For the text-containing cell, return its midpoint in [x, y] coordinate format. 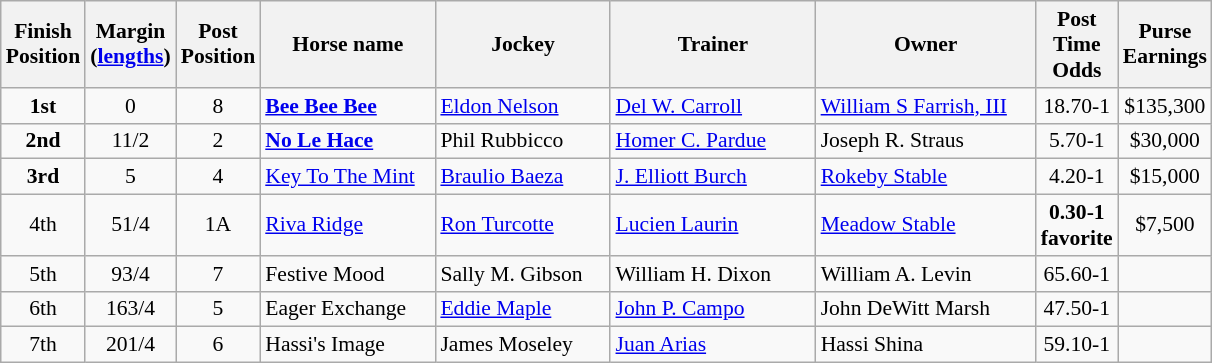
James Moseley [522, 345]
John P. Campo [712, 309]
Joseph R. Straus [926, 141]
6th [43, 309]
Lucien Laurin [712, 226]
0.30-1 favorite [1077, 226]
2nd [43, 141]
William S Farrish, III [926, 106]
Hassi Shina [926, 345]
201/4 [130, 345]
47.50-1 [1077, 309]
$7,500 [1165, 226]
Ron Turcotte [522, 226]
163/4 [130, 309]
7th [43, 345]
Eager Exchange [348, 309]
John DeWitt Marsh [926, 309]
Margin (lengths) [130, 44]
4th [43, 226]
4.20-1 [1077, 177]
Eldon Nelson [522, 106]
Jockey [522, 44]
Festive Mood [348, 274]
Rokeby Stable [926, 177]
$135,300 [1165, 106]
William A. Levin [926, 274]
93/4 [130, 274]
Owner [926, 44]
4 [218, 177]
5th [43, 274]
No Le Hace [348, 141]
Bee Bee Bee [348, 106]
Juan Arias [712, 345]
65.60-1 [1077, 274]
51/4 [130, 226]
0 [130, 106]
$30,000 [1165, 141]
Eddie Maple [522, 309]
PurseEarnings [1165, 44]
6 [218, 345]
8 [218, 106]
Braulio Baeza [522, 177]
Horse name [348, 44]
59.10-1 [1077, 345]
Hassi's Image [348, 345]
Del W. Carroll [712, 106]
Trainer [712, 44]
3rd [43, 177]
PostTime Odds [1077, 44]
Finish Position [43, 44]
1st [43, 106]
William H. Dixon [712, 274]
7 [218, 274]
11/2 [130, 141]
Riva Ridge [348, 226]
$15,000 [1165, 177]
Sally M. Gibson [522, 274]
Key To The Mint [348, 177]
PostPosition [218, 44]
Homer C. Pardue [712, 141]
18.70-1 [1077, 106]
Meadow Stable [926, 226]
2 [218, 141]
J. Elliott Burch [712, 177]
Phil Rubbicco [522, 141]
5.70-1 [1077, 141]
1A [218, 226]
